Output the (X, Y) coordinate of the center of the cell containing the given text.  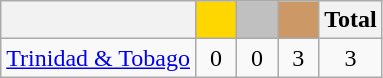
Total (351, 20)
Trinidad & Tobago (98, 58)
